Find where the given text appears and provide that cell's center as [X, Y] coordinate. 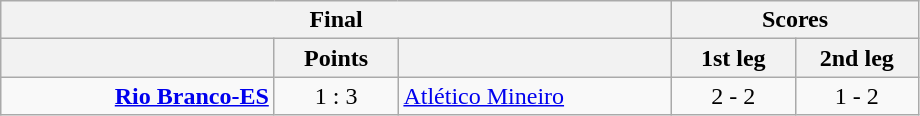
Rio Branco-ES [138, 96]
1st leg [733, 58]
1 : 3 [336, 96]
Final [336, 20]
2nd leg [857, 58]
2 - 2 [733, 96]
Points [336, 58]
1 - 2 [857, 96]
Scores [794, 20]
Atlético Mineiro [535, 96]
